Extract the [X, Y] coordinate from the center of the cell holding the provided text.  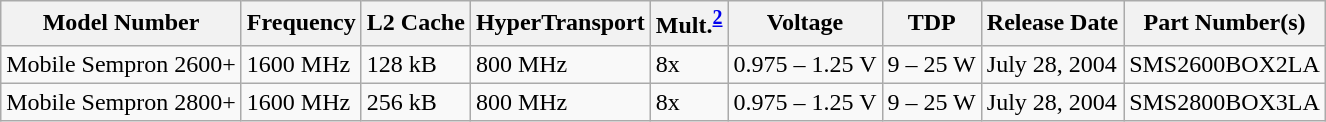
Mult.2 [689, 24]
Part Number(s) [1225, 24]
Mobile Sempron 2600+ [122, 64]
Mobile Sempron 2800+ [122, 102]
L2 Cache [416, 24]
SMS2600BOX2LA [1225, 64]
256 kB [416, 102]
Voltage [805, 24]
Model Number [122, 24]
HyperTransport [560, 24]
TDP [932, 24]
SMS2800BOX3LA [1225, 102]
Release Date [1052, 24]
Frequency [301, 24]
128 kB [416, 64]
